Pinpoint the cell where the given text exists, returning its (x, y) midpoint coordinate. 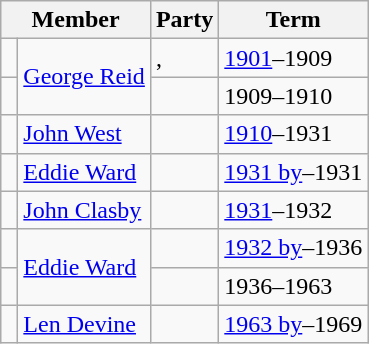
1901–1909 (294, 58)
1936–1963 (294, 286)
Party (184, 20)
1910–1931 (294, 134)
, (184, 58)
1932 by–1936 (294, 248)
Member (76, 20)
John West (84, 134)
1963 by–1969 (294, 324)
John Clasby (84, 210)
Term (294, 20)
Len Devine (84, 324)
1931–1932 (294, 210)
1909–1910 (294, 96)
George Reid (84, 77)
1931 by–1931 (294, 172)
